Detect which cell encompasses the target text, then output its (x, y) center coordinate. 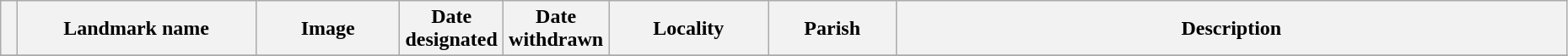
Locality (688, 29)
Landmark name (137, 29)
Date withdrawn (555, 29)
Image (328, 29)
Description (1231, 29)
Parish (832, 29)
Date designated (452, 29)
